Capture the cell that displays the provided text and extract its [x, y] central coordinate. 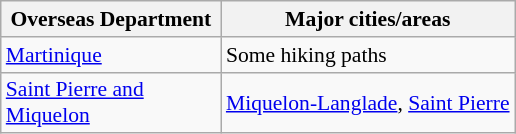
Overseas Department [111, 19]
Martinique [111, 55]
Major cities/areas [368, 19]
Saint Pierre and Miquelon [111, 102]
Some hiking paths [368, 55]
Miquelon-Langlade, Saint Pierre [368, 102]
